Return [X, Y] of the center of cell containing provided text 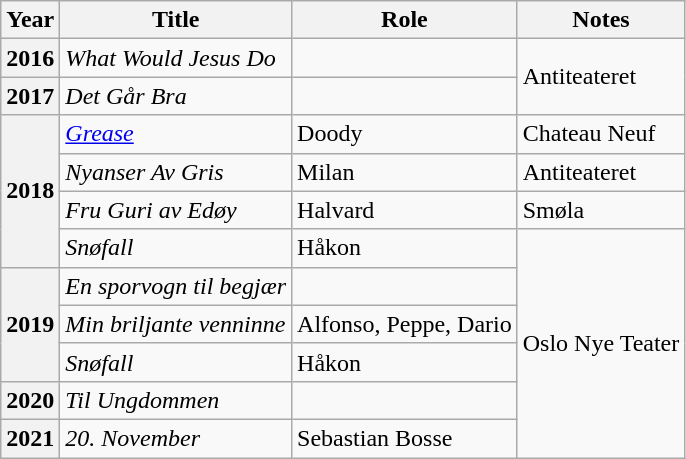
Role [405, 20]
Til Ungdommen [176, 400]
Grease [176, 134]
Chateau Neuf [601, 134]
Year [30, 20]
Alfonso, Peppe, Dario [405, 324]
Smøla [601, 210]
Det Går Bra [176, 96]
Fru Guri av Edøy [176, 210]
Notes [601, 20]
2016 [30, 58]
Oslo Nye Teater [601, 343]
Title [176, 20]
2017 [30, 96]
2020 [30, 400]
2018 [30, 191]
En sporvogn til begjær [176, 286]
Min briljante venninne [176, 324]
2021 [30, 438]
20. November [176, 438]
Doody [405, 134]
Sebastian Bosse [405, 438]
Nyanser Av Gris [176, 172]
2019 [30, 324]
What Would Jesus Do [176, 58]
Halvard [405, 210]
Milan [405, 172]
